Identify which cell holds the provided text, then report its (x, y) central coordinate. 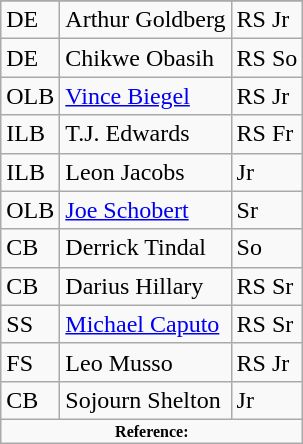
So (267, 248)
Michael Caputo (146, 324)
Arthur Goldberg (146, 20)
Sojourn Shelton (146, 400)
Sr (267, 210)
Reference: (152, 431)
RS Fr (267, 134)
FS (30, 362)
Joe Schobert (146, 210)
Leo Musso (146, 362)
Derrick Tindal (146, 248)
Leon Jacobs (146, 172)
Vince Biegel (146, 96)
Chikwe Obasih (146, 58)
RS So (267, 58)
T.J. Edwards (146, 134)
SS (30, 324)
Darius Hillary (146, 286)
